Find where the given text appears and provide that cell's center as [X, Y] coordinate. 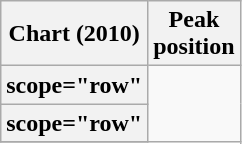
Chart (2010) [74, 34]
Peakposition [194, 34]
